Capture the cell that displays the provided text and extract its (x, y) central coordinate. 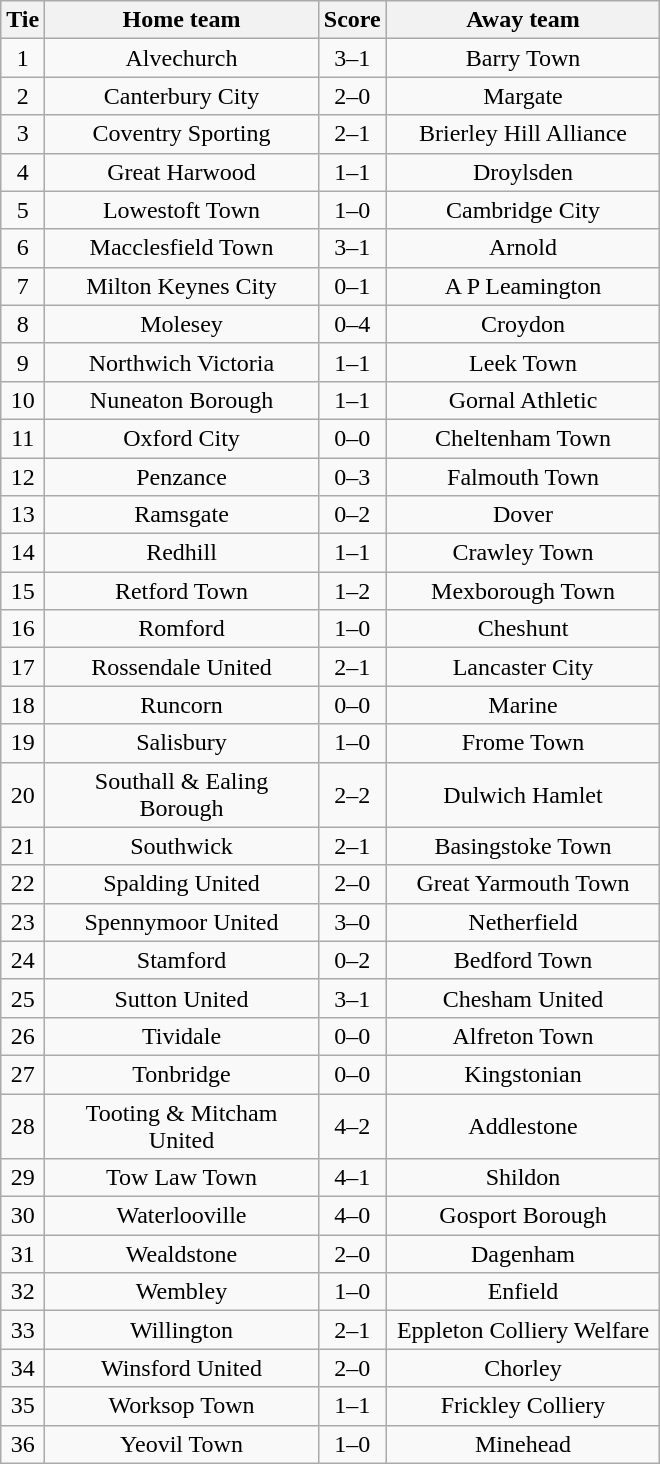
Kingstonian (523, 1074)
17 (23, 667)
30 (23, 1216)
Wealdstone (182, 1254)
2 (23, 96)
Eppleton Colliery Welfare (523, 1330)
Tow Law Town (182, 1178)
Lancaster City (523, 667)
18 (23, 705)
6 (23, 248)
Salisbury (182, 743)
0–1 (352, 286)
Crawley Town (523, 553)
Southwick (182, 846)
Penzance (182, 477)
Dover (523, 515)
Frickley Colliery (523, 1406)
26 (23, 1036)
Alfreton Town (523, 1036)
Rossendale United (182, 667)
13 (23, 515)
4–2 (352, 1126)
Gornal Athletic (523, 400)
29 (23, 1178)
Croydon (523, 324)
Northwich Victoria (182, 362)
Great Yarmouth Town (523, 884)
Cambridge City (523, 210)
Dagenham (523, 1254)
4 (23, 172)
Spennymoor United (182, 922)
Gosport Borough (523, 1216)
Chesham United (523, 998)
2–2 (352, 794)
32 (23, 1292)
7 (23, 286)
Redhill (182, 553)
11 (23, 438)
1 (23, 58)
Barry Town (523, 58)
25 (23, 998)
Sutton United (182, 998)
1–2 (352, 591)
12 (23, 477)
16 (23, 629)
Basingstoke Town (523, 846)
Cheltenham Town (523, 438)
Willington (182, 1330)
0–4 (352, 324)
24 (23, 960)
Romford (182, 629)
33 (23, 1330)
19 (23, 743)
20 (23, 794)
0–3 (352, 477)
Tooting & Mitcham United (182, 1126)
Arnold (523, 248)
Wembley (182, 1292)
Oxford City (182, 438)
Worksop Town (182, 1406)
Tividale (182, 1036)
4–0 (352, 1216)
31 (23, 1254)
Dulwich Hamlet (523, 794)
27 (23, 1074)
Away team (523, 20)
22 (23, 884)
Stamford (182, 960)
Yeovil Town (182, 1444)
3–0 (352, 922)
Spalding United (182, 884)
14 (23, 553)
Bedford Town (523, 960)
Alvechurch (182, 58)
3 (23, 134)
10 (23, 400)
Brierley Hill Alliance (523, 134)
Canterbury City (182, 96)
Netherfield (523, 922)
Home team (182, 20)
Frome Town (523, 743)
Chorley (523, 1368)
Retford Town (182, 591)
36 (23, 1444)
15 (23, 591)
4–1 (352, 1178)
Marine (523, 705)
Mexborough Town (523, 591)
Addlestone (523, 1126)
Minehead (523, 1444)
21 (23, 846)
Shildon (523, 1178)
Coventry Sporting (182, 134)
8 (23, 324)
Macclesfield Town (182, 248)
Score (352, 20)
Nuneaton Borough (182, 400)
Molesey (182, 324)
Runcorn (182, 705)
34 (23, 1368)
5 (23, 210)
Winsford United (182, 1368)
Droylsden (523, 172)
Enfield (523, 1292)
35 (23, 1406)
Lowestoft Town (182, 210)
Falmouth Town (523, 477)
Great Harwood (182, 172)
Tonbridge (182, 1074)
Cheshunt (523, 629)
23 (23, 922)
Waterlooville (182, 1216)
9 (23, 362)
Tie (23, 20)
28 (23, 1126)
Southall & Ealing Borough (182, 794)
Leek Town (523, 362)
Margate (523, 96)
A P Leamington (523, 286)
Milton Keynes City (182, 286)
Ramsgate (182, 515)
